Pinpoint the cell where the given text exists, returning its (X, Y) midpoint coordinate. 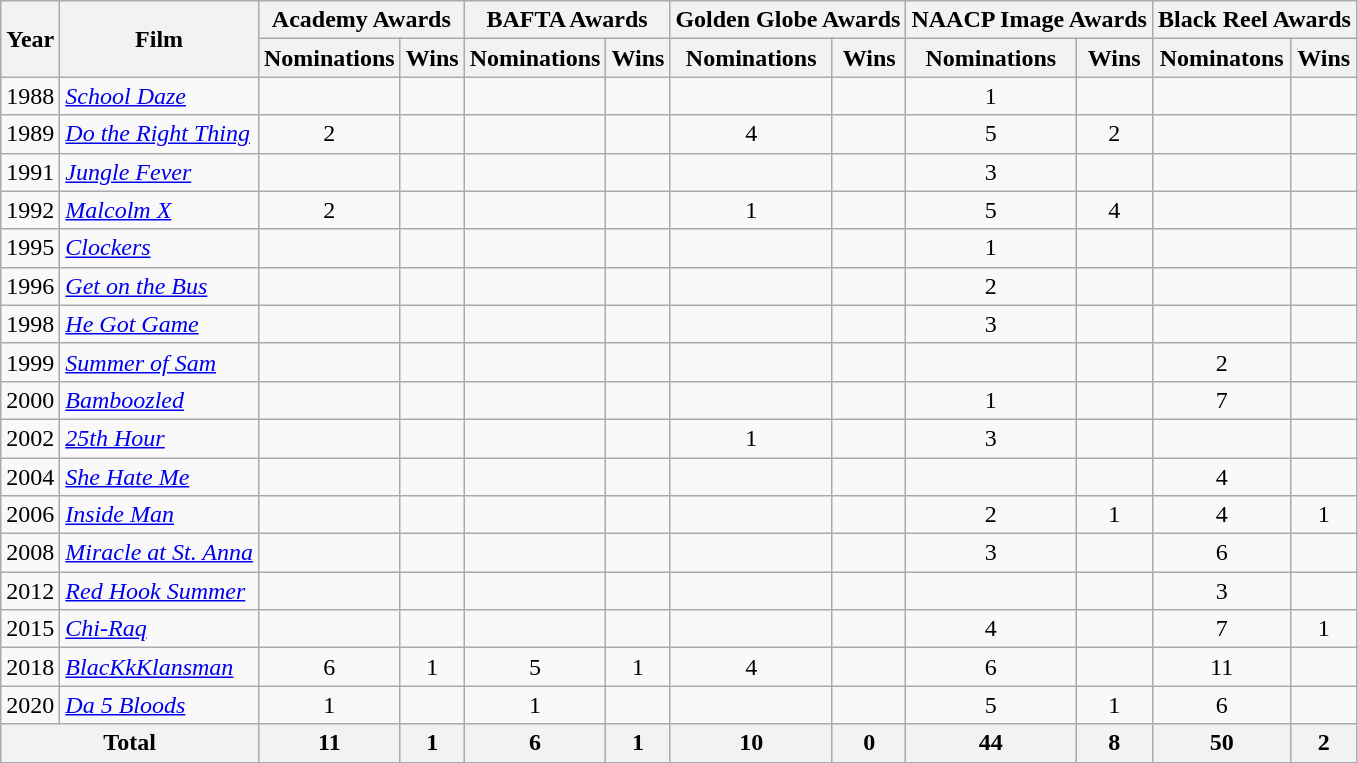
2012 (30, 591)
1989 (30, 134)
2018 (30, 667)
Miracle at St. Anna (160, 553)
Red Hook Summer (160, 591)
2015 (30, 629)
BAFTA Awards (567, 20)
1988 (30, 96)
Da 5 Bloods (160, 705)
Clockers (160, 248)
2006 (30, 515)
8 (1114, 743)
2008 (30, 553)
Total (130, 743)
Nominatons (1221, 58)
Summer of Sam (160, 362)
Do the Right Thing (160, 134)
Get on the Bus (160, 286)
BlacKkKlansman (160, 667)
School Daze (160, 96)
1992 (30, 210)
1991 (30, 172)
Jungle Fever (160, 172)
10 (752, 743)
Bamboozled (160, 400)
He Got Game (160, 324)
Black Reel Awards (1254, 20)
50 (1221, 743)
2020 (30, 705)
Chi-Raq (160, 629)
Film (160, 39)
44 (991, 743)
NAACP Image Awards (1030, 20)
25th Hour (160, 438)
1995 (30, 248)
She Hate Me (160, 477)
2000 (30, 400)
2004 (30, 477)
Golden Globe Awards (788, 20)
1998 (30, 324)
Inside Man (160, 515)
Malcolm X (160, 210)
1996 (30, 286)
Year (30, 39)
2002 (30, 438)
0 (868, 743)
Academy Awards (361, 20)
1999 (30, 362)
